Scan for the cell matching the given text and deliver its [X, Y] coordinate at center. 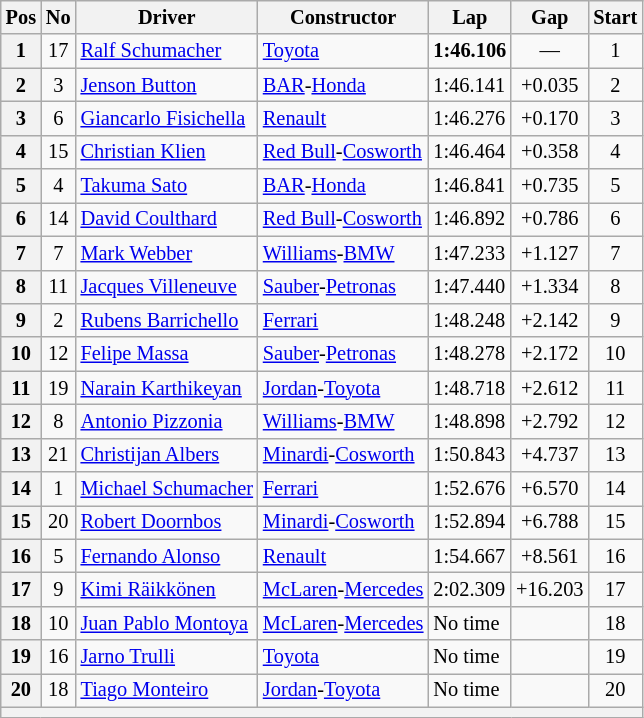
Kimi Räikkönen [167, 589]
+0.035 [550, 85]
1:46.106 [470, 51]
Mark Webber [167, 253]
+0.735 [550, 186]
+8.561 [550, 556]
Christijan Albers [167, 455]
1:48.718 [470, 388]
Tiago Monteiro [167, 690]
Robert Doornbos [167, 522]
+1.127 [550, 253]
1:54.667 [470, 556]
No [58, 17]
1:52.894 [470, 522]
Giancarlo Fisichella [167, 118]
Rubens Barrichello [167, 320]
+6.570 [550, 489]
Jenson Button [167, 85]
Gap [550, 17]
+0.170 [550, 118]
Jacques Villeneuve [167, 287]
1:46.841 [470, 186]
Christian Klien [167, 152]
Constructor [343, 17]
1:46.464 [470, 152]
+0.358 [550, 152]
1:48.278 [470, 354]
1:50.843 [470, 455]
David Coulthard [167, 219]
Antonio Pizzonia [167, 421]
+2.612 [550, 388]
Michael Schumacher [167, 489]
Jarno Trulli [167, 657]
Lap [470, 17]
+2.172 [550, 354]
Takuma Sato [167, 186]
1:48.248 [470, 320]
Fernando Alonso [167, 556]
1:48.898 [470, 421]
1:46.892 [470, 219]
Pos [21, 17]
Driver [167, 17]
+0.786 [550, 219]
1:52.676 [470, 489]
+2.792 [550, 421]
Start [615, 17]
1:47.440 [470, 287]
+16.203 [550, 589]
Felipe Massa [167, 354]
+6.788 [550, 522]
2:02.309 [470, 589]
Narain Karthikeyan [167, 388]
1:46.276 [470, 118]
+1.334 [550, 287]
21 [58, 455]
+4.737 [550, 455]
— [550, 51]
+2.142 [550, 320]
Juan Pablo Montoya [167, 623]
1:46.141 [470, 85]
Ralf Schumacher [167, 51]
1:47.233 [470, 253]
